Provide the [x, y] coordinate of the cell's center where the given text is located.  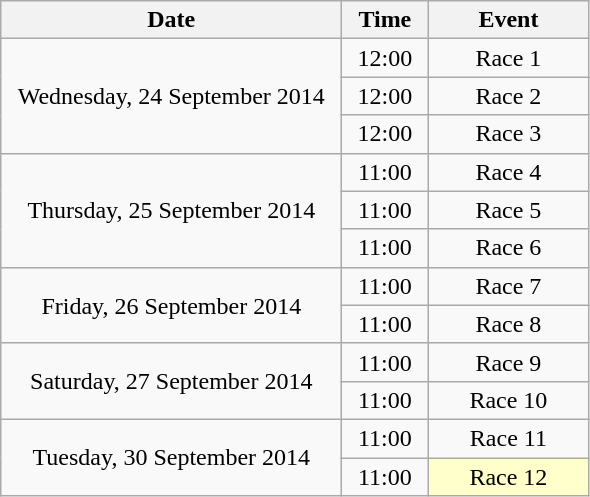
Race 9 [508, 362]
Date [172, 20]
Event [508, 20]
Race 11 [508, 438]
Race 1 [508, 58]
Race 8 [508, 324]
Race 5 [508, 210]
Race 7 [508, 286]
Thursday, 25 September 2014 [172, 210]
Friday, 26 September 2014 [172, 305]
Race 6 [508, 248]
Wednesday, 24 September 2014 [172, 96]
Tuesday, 30 September 2014 [172, 457]
Race 3 [508, 134]
Saturday, 27 September 2014 [172, 381]
Race 10 [508, 400]
Race 4 [508, 172]
Time [385, 20]
Race 12 [508, 477]
Race 2 [508, 96]
